For the text-containing cell, return its midpoint in (x, y) coordinate format. 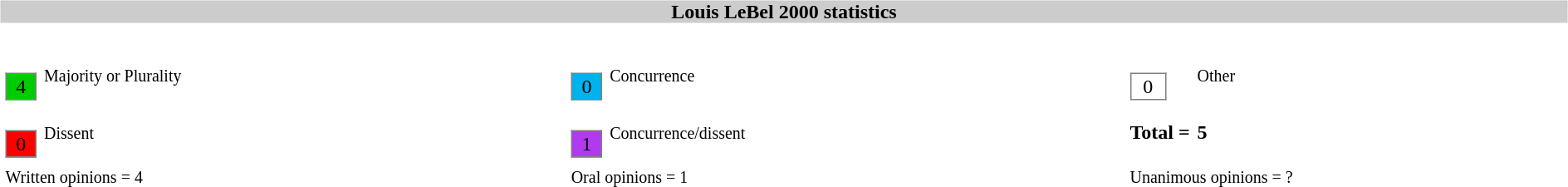
Concurrence (865, 76)
Dissent (304, 132)
Other (1380, 76)
Total = (1159, 132)
Louis LeBel 2000 statistics (784, 12)
Concurrence/dissent (865, 132)
Majority or Plurality (304, 76)
5 (1380, 132)
